Search for the cell housing the specified text and yield its [x, y] center coordinate. 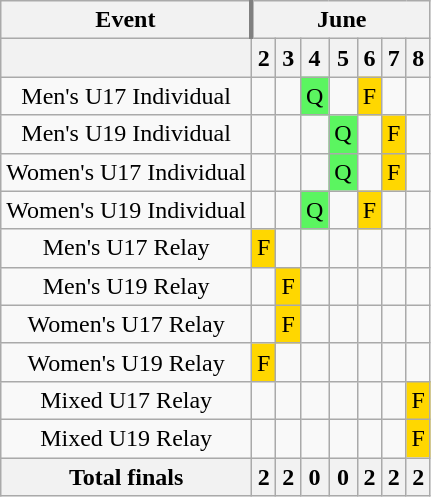
Men's U17 Relay [126, 248]
Mixed U17 Relay [126, 400]
Total finals [126, 477]
Men's U19 Individual [126, 134]
7 [394, 58]
Women's U17 Individual [126, 172]
Men's U19 Relay [126, 286]
Women's U17 Relay [126, 324]
Event [126, 20]
June [342, 20]
8 [418, 58]
6 [369, 58]
3 [288, 58]
4 [314, 58]
Men's U17 Individual [126, 96]
5 [343, 58]
Women's U19 Individual [126, 210]
Mixed U19 Relay [126, 438]
Women's U19 Relay [126, 362]
